Identify which cell holds the provided text, then report its (X, Y) central coordinate. 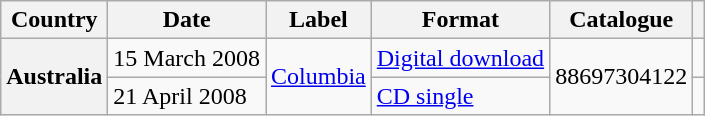
Country (54, 20)
Columbia (319, 77)
CD single (460, 96)
15 March 2008 (187, 58)
Label (319, 20)
Format (460, 20)
Catalogue (622, 20)
88697304122 (622, 77)
Australia (54, 77)
Digital download (460, 58)
Date (187, 20)
21 April 2008 (187, 96)
